Pinpoint the cell where the given text exists, returning its [x, y] midpoint coordinate. 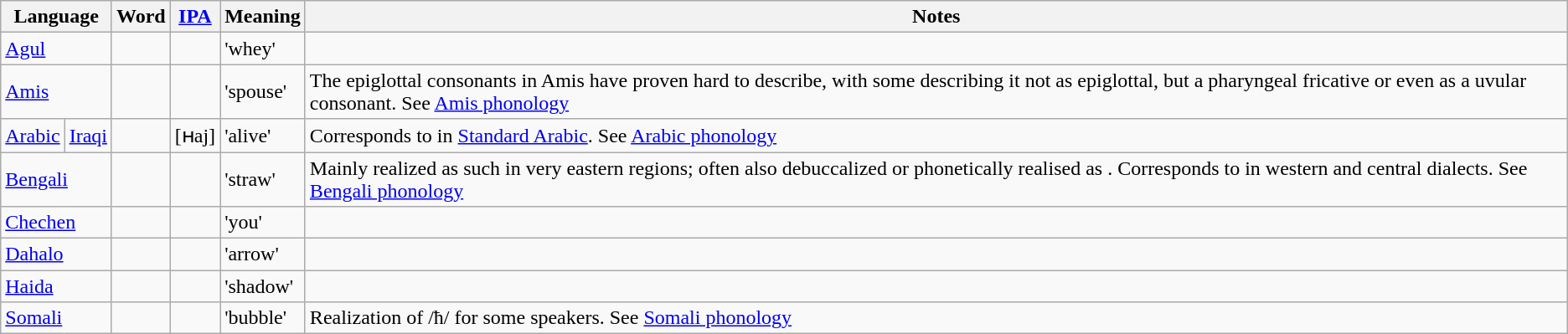
Agul [57, 49]
'you' [263, 223]
Corresponds to in Standard Arabic. See Arabic phonology [936, 136]
Notes [936, 17]
'shadow' [263, 286]
Realization of /ħ/ for some speakers. See Somali phonology [936, 318]
'spouse' [263, 92]
Arabic [33, 136]
Dahalo [57, 254]
Bengali [57, 179]
Haida [57, 286]
Somali [57, 318]
'straw' [263, 179]
[ʜaj] [194, 136]
Language [57, 17]
'bubble' [263, 318]
Meaning [263, 17]
'whey' [263, 49]
Amis [57, 92]
Iraqi [88, 136]
IPA [194, 17]
'alive' [263, 136]
Word [141, 17]
'arrow' [263, 254]
Chechen [57, 223]
